Locate the cell with the specified text and output its [x, y] center coordinate. 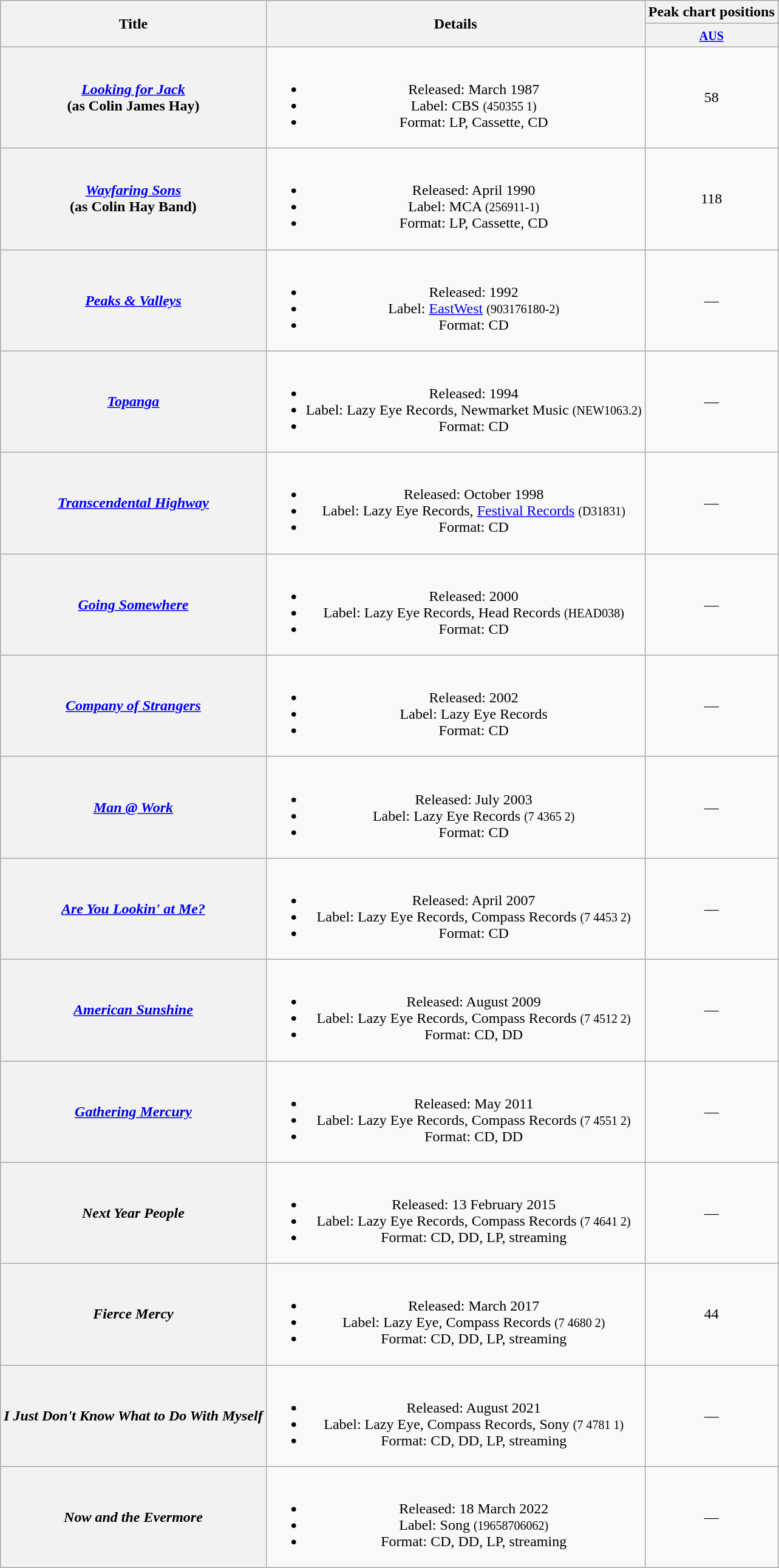
Released: 13 February 2015Label: Lazy Eye Records, Compass Records (7 4641 2)Format: CD, DD, LP, streaming [455, 1213]
Are You Lookin' at Me? [134, 908]
Released: August 2009Label: Lazy Eye Records, Compass Records (7 4512 2)Format: CD, DD [455, 1010]
Released: April 2007Label: Lazy Eye Records, Compass Records (7 4453 2)Format: CD [455, 908]
Company of Strangers [134, 705]
Released: April 1990Label: MCA (256911-1)Format: LP, Cassette, CD [455, 199]
Released: 1992Label: EastWest (903176180-2)Format: CD [455, 300]
Man @ Work [134, 807]
Topanga [134, 402]
Released: 2000Label: Lazy Eye Records, Head Records (HEAD038)Format: CD [455, 605]
118 [712, 199]
Released: 18 March 2022Label: Song (19658706062)Format: CD, DD, LP, streaming [455, 1518]
Wayfaring Sons (as Colin Hay Band) [134, 199]
44 [712, 1315]
Title [134, 24]
Now and the Evermore [134, 1518]
Peaks & Valleys [134, 300]
Details [455, 24]
American Sunshine [134, 1010]
Transcendental Highway [134, 503]
Released: October 1998Label: Lazy Eye Records, Festival Records (D31831)Format: CD [455, 503]
58 [712, 97]
Released: 2002Label: Lazy Eye RecordsFormat: CD [455, 705]
Released: May 2011Label: Lazy Eye Records, Compass Records (7 4551 2)Format: CD, DD [455, 1112]
Released: July 2003Label: Lazy Eye Records (7 4365 2)Format: CD [455, 807]
Released: March 1987Label: CBS (450355 1)Format: LP, Cassette, CD [455, 97]
Looking for Jack (as Colin James Hay) [134, 97]
AUS [712, 35]
Peak chart positions [712, 12]
Fierce Mercy [134, 1315]
Going Somewhere [134, 605]
Gathering Mercury [134, 1112]
Next Year People [134, 1213]
Released: August 2021Label: Lazy Eye, Compass Records, Sony (7 4781 1)Format: CD, DD, LP, streaming [455, 1416]
Released: March 2017Label: Lazy Eye, Compass Records (7 4680 2)Format: CD, DD, LP, streaming [455, 1315]
I Just Don't Know What to Do With Myself [134, 1416]
Released: 1994Label: Lazy Eye Records, Newmarket Music (NEW1063.2)Format: CD [455, 402]
